Determine the (x, y) coordinate at the center of the cell enclosing the given text.  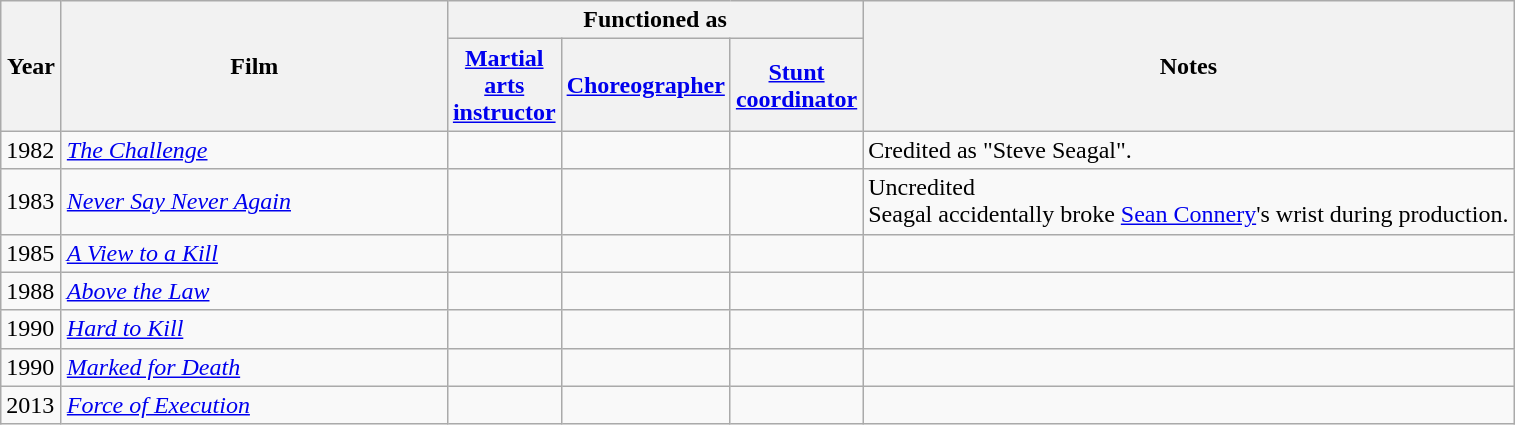
Credited as "Steve Seagal". (1188, 150)
Hard to Kill (254, 329)
UncreditedSeagal accidentally broke Sean Connery's wrist during production. (1188, 202)
The Challenge (254, 150)
2013 (32, 405)
Above the Law (254, 291)
1982 (32, 150)
Force of Execution (254, 405)
1985 (32, 253)
Choreographer (646, 85)
Notes (1188, 66)
Stunt coordinator (796, 85)
1988 (32, 291)
Film (254, 66)
Year (32, 66)
A View to a Kill (254, 253)
Marked for Death (254, 367)
Functioned as (654, 20)
Never Say Never Again (254, 202)
Martial arts instructor (504, 85)
1983 (32, 202)
